Provide the [x, y] coordinate of the cell's center where the given text is located.  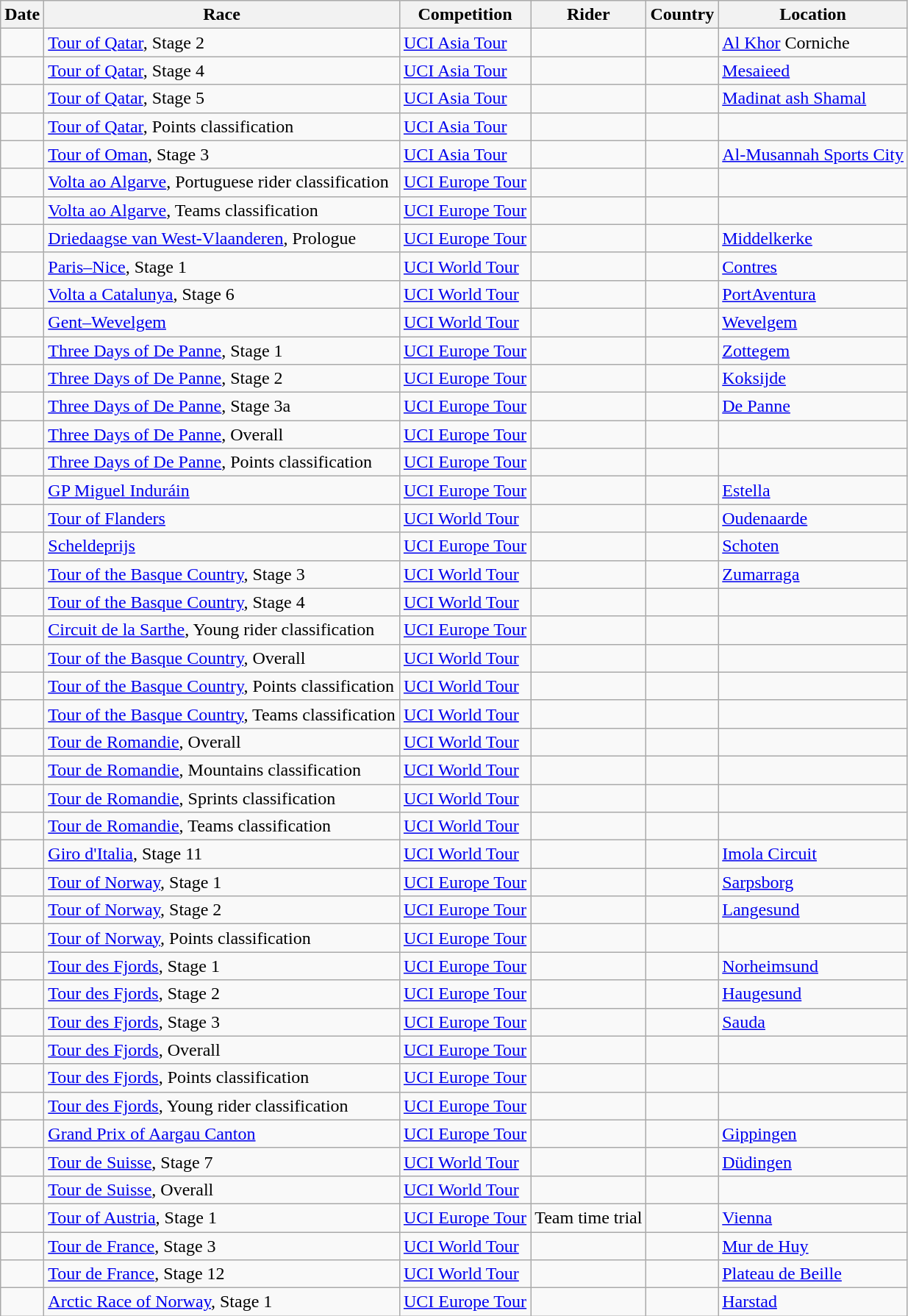
Langesund [813, 910]
Zumarraga [813, 574]
Mur de Huy [813, 1246]
Tour of the Basque Country, Points classification [222, 686]
Mesaieed [813, 71]
Three Days of De Panne, Stage 3a [222, 407]
GP Miguel Induráin [222, 490]
PortAventura [813, 294]
Tour of Norway, Points classification [222, 938]
Zottegem [813, 351]
Tour des Fjords, Stage 3 [222, 1022]
Sauda [813, 1022]
Tour de Suisse, Overall [222, 1190]
Location [813, 15]
Tour of Qatar, Points classification [222, 126]
Three Days of De Panne, Stage 2 [222, 379]
Team time trial [588, 1217]
Tour of Qatar, Stage 2 [222, 43]
Tour des Fjords, Stage 2 [222, 994]
Tour des Fjords, Stage 1 [222, 966]
Gent–Wevelgem [222, 322]
Tour de Romandie, Teams classification [222, 826]
De Panne [813, 407]
Oudenaarde [813, 518]
Tour des Fjords, Points classification [222, 1078]
Tour de Romandie, Overall [222, 742]
Paris–Nice, Stage 1 [222, 266]
Giro d'Italia, Stage 11 [222, 854]
Contres [813, 266]
Tour of the Basque Country, Stage 3 [222, 574]
Tour de Suisse, Stage 7 [222, 1162]
Tour of Austria, Stage 1 [222, 1217]
Tour de Romandie, Mountains classification [222, 770]
Vienna [813, 1217]
Tour of Qatar, Stage 4 [222, 71]
Tour of the Basque Country, Overall [222, 658]
Tour de Romandie, Sprints classification [222, 798]
Wevelgem [813, 322]
Competition [465, 15]
Volta ao Algarve, Teams classification [222, 210]
Arctic Race of Norway, Stage 1 [222, 1302]
Three Days of De Panne, Points classification [222, 462]
Schoten [813, 546]
Tour of Norway, Stage 2 [222, 910]
Sarpsborg [813, 882]
Grand Prix of Aargau Canton [222, 1134]
Koksijde [813, 379]
Middelkerke [813, 238]
Tour of the Basque Country, Stage 4 [222, 602]
Volta ao Algarve, Portuguese rider classification [222, 182]
Tour des Fjords, Young rider classification [222, 1106]
Three Days of De Panne, Stage 1 [222, 351]
Estella [813, 490]
Race [222, 15]
Tour de France, Stage 12 [222, 1274]
Date [22, 15]
Circuit de la Sarthe, Young rider classification [222, 630]
Imola Circuit [813, 854]
Rider [588, 15]
Country [682, 15]
Madinat ash Shamal [813, 99]
Harstad [813, 1302]
Norheimsund [813, 966]
Tour of Norway, Stage 1 [222, 882]
Tour of Qatar, Stage 5 [222, 99]
Tour of Oman, Stage 3 [222, 154]
Al-Musannah Sports City [813, 154]
Plateau de Beille [813, 1274]
Volta a Catalunya, Stage 6 [222, 294]
Tour of the Basque Country, Teams classification [222, 714]
Gippingen [813, 1134]
Tour des Fjords, Overall [222, 1050]
Düdingen [813, 1162]
Tour de France, Stage 3 [222, 1246]
Tour of Flanders [222, 518]
Haugesund [813, 994]
Driedaagse van West-Vlaanderen, Prologue [222, 238]
Three Days of De Panne, Overall [222, 435]
Al Khor Corniche [813, 43]
Scheldeprijs [222, 546]
